Search for the cell housing the specified text and yield its [X, Y] center coordinate. 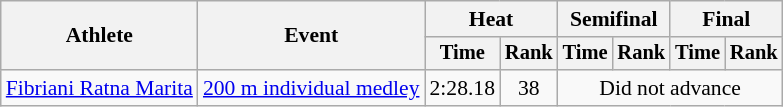
Athlete [100, 36]
Did not advance [670, 88]
Final [726, 19]
Heat [490, 19]
2:28.18 [462, 88]
Fibriani Ratna Marita [100, 88]
Semifinal [614, 19]
38 [529, 88]
Event [312, 36]
200 m individual medley [312, 88]
